Output the (x, y) coordinate of the center of the cell containing the given text.  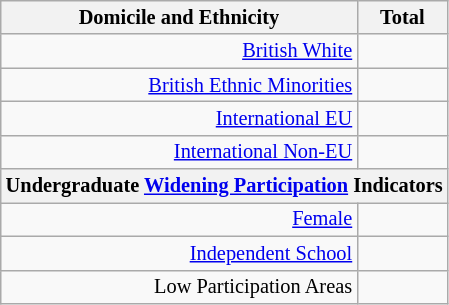
International Non-EU (179, 152)
Low Participation Areas (179, 287)
Undergraduate Widening Participation Indicators (224, 186)
International EU (179, 118)
Domicile and Ethnicity (179, 17)
Female (179, 219)
British White (179, 51)
British Ethnic Minorities (179, 85)
Independent School (179, 253)
Total (402, 17)
